Pinpoint the cell where the given text exists, returning its (x, y) midpoint coordinate. 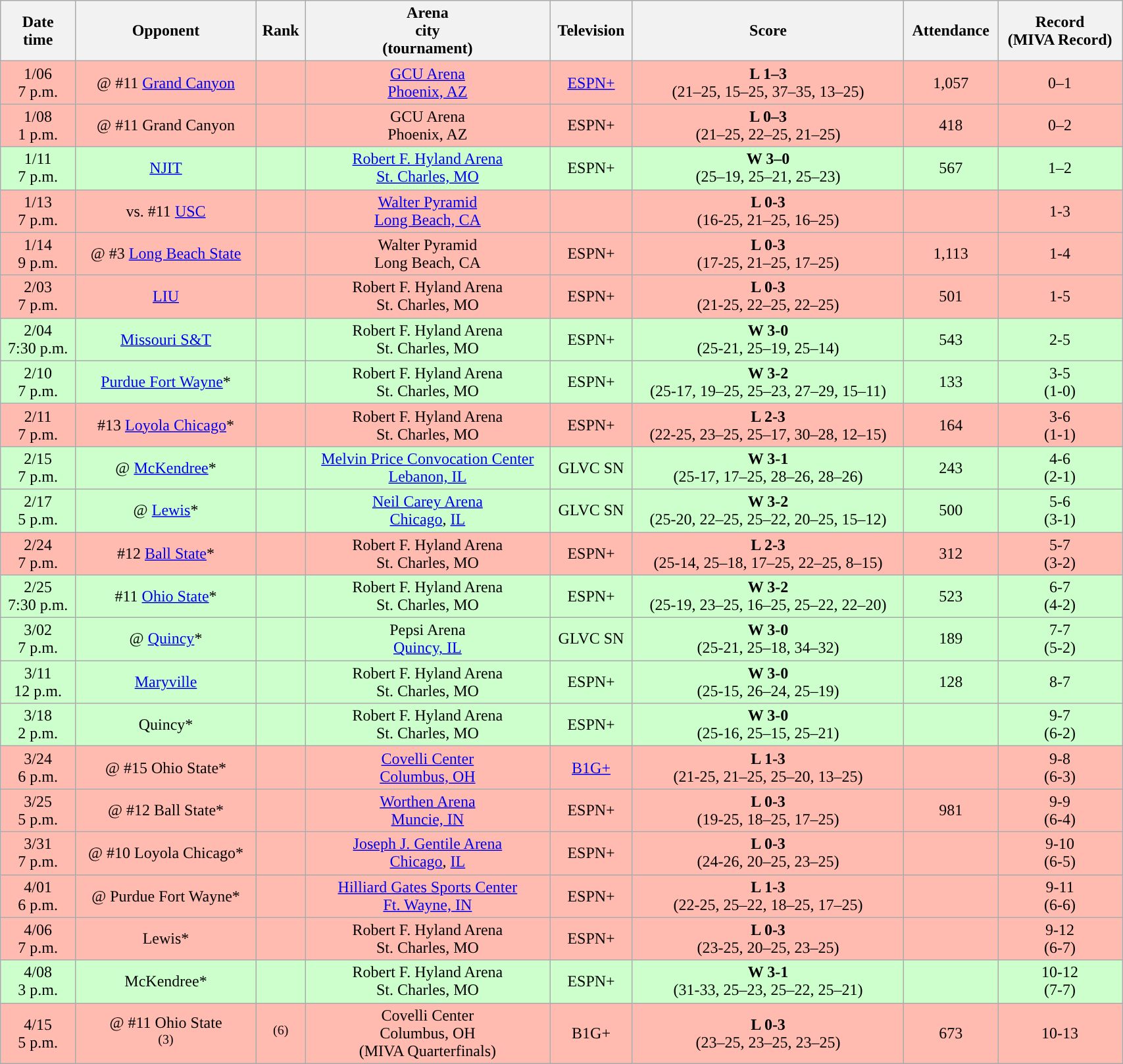
4/067 p.m. (38, 938)
2/247 p.m. (38, 553)
L 1-3(22-25, 25–22, 18–25, 17–25) (768, 896)
@ #11 Ohio State (3) (166, 1033)
2/037 p.m. (38, 296)
2-5 (1061, 340)
L 0-3(24-26, 20–25, 23–25) (768, 853)
@ Purdue Fort Wayne* (166, 896)
1/149 p.m. (38, 254)
9-11(6-6) (1061, 896)
LIU (166, 296)
NJIT (166, 168)
@ McKendree* (166, 467)
@ Quincy* (166, 640)
2/117 p.m. (38, 425)
Hilliard Gates Sports CenterFt. Wayne, IN (428, 896)
Opponent (166, 31)
vs. #11 USC (166, 211)
(6) (280, 1033)
418 (951, 125)
W 3-0(25-21, 25–19, 25–14) (768, 340)
7-7(5-2) (1061, 640)
W 3-1(25-17, 17–25, 28–26, 28–26) (768, 467)
Television (591, 31)
2/257:30 p.m. (38, 596)
W 3-2(25-17, 19–25, 25–23, 27–29, 15–11) (768, 382)
3/317 p.m. (38, 853)
3/182 p.m. (38, 725)
1/081 p.m. (38, 125)
L 2-3(22-25, 23–25, 25–17, 30–28, 12–15) (768, 425)
L 0–3(21–25, 22–25, 21–25) (768, 125)
9-7(6-2) (1061, 725)
4-6(2-1) (1061, 467)
4/016 p.m. (38, 896)
133 (951, 382)
W 3-0(25-16, 25–15, 25–21) (768, 725)
1–2 (1061, 168)
W 3-1(31-33, 25–23, 25–22, 25–21) (768, 982)
2/107 p.m. (38, 382)
243 (951, 467)
1-3 (1061, 211)
9-9(6-4) (1061, 811)
L 0-3(21-25, 22–25, 22–25) (768, 296)
0–1 (1061, 83)
Score (768, 31)
Melvin Price Convocation CenterLebanon, IL (428, 467)
6-7(4-2) (1061, 596)
2/175 p.m. (38, 511)
523 (951, 596)
9-10(6-5) (1061, 853)
W 3-2(25-19, 23–25, 16–25, 25–22, 22–20) (768, 596)
@ Lewis* (166, 511)
5-6(3-1) (1061, 511)
1-5 (1061, 296)
10-12(7-7) (1061, 982)
1/137 p.m. (38, 211)
Datetime (38, 31)
3/027 p.m. (38, 640)
@ #12 Ball State* (166, 811)
McKendree* (166, 982)
L 0-3(16-25, 21–25, 16–25) (768, 211)
1/117 p.m. (38, 168)
8-7 (1061, 682)
Joseph J. Gentile ArenaChicago, IL (428, 853)
L 1–3(21–25, 15–25, 37–35, 13–25) (768, 83)
673 (951, 1033)
L 0-3(19-25, 18–25, 17–25) (768, 811)
W 3-2(25-20, 22–25, 25–22, 20–25, 15–12) (768, 511)
#13 Loyola Chicago* (166, 425)
4/083 p.m. (38, 982)
4/155 p.m. (38, 1033)
500 (951, 511)
164 (951, 425)
567 (951, 168)
189 (951, 640)
@ #15 Ohio State* (166, 767)
128 (951, 682)
3/255 p.m. (38, 811)
10-13 (1061, 1033)
1,057 (951, 83)
5-7(3-2) (1061, 553)
L 0-3(23-25, 20–25, 23–25) (768, 938)
Covelli CenterColumbus, OH (428, 767)
Covelli CenterColumbus, OH(MIVA Quarterfinals) (428, 1033)
543 (951, 340)
L 1-3(21-25, 21–25, 25–20, 13–25) (768, 767)
1-4 (1061, 254)
981 (951, 811)
@ #10 Loyola Chicago* (166, 853)
2/047:30 p.m. (38, 340)
L 2-3(25-14, 25–18, 17–25, 22–25, 8–15) (768, 553)
Neil Carey ArenaChicago, IL (428, 511)
3/1112 p.m. (38, 682)
9-12(6-7) (1061, 938)
Lewis* (166, 938)
W 3–0(25–19, 25–21, 25–23) (768, 168)
Rank (280, 31)
2/157 p.m. (38, 467)
Purdue Fort Wayne* (166, 382)
Arenacity(tournament) (428, 31)
312 (951, 553)
Attendance (951, 31)
Missouri S&T (166, 340)
1/067 p.m. (38, 83)
L 0-3(23–25, 23–25, 23–25) (768, 1033)
1,113 (951, 254)
#12 Ball State* (166, 553)
@ #3 Long Beach State (166, 254)
9-8(6-3) (1061, 767)
0–2 (1061, 125)
Worthen ArenaMuncie, IN (428, 811)
3-6(1-1) (1061, 425)
#11 Ohio State* (166, 596)
L 0-3(17-25, 21–25, 17–25) (768, 254)
Maryville (166, 682)
Quincy* (166, 725)
Record(MIVA Record) (1061, 31)
W 3-0(25-21, 25–18, 34–32) (768, 640)
W 3-0(25-15, 26–24, 25–19) (768, 682)
501 (951, 296)
3/246 p.m. (38, 767)
Pepsi ArenaQuincy, IL (428, 640)
3-5(1-0) (1061, 382)
